From the cell containing the given text, extract its center point as [x, y] coordinate. 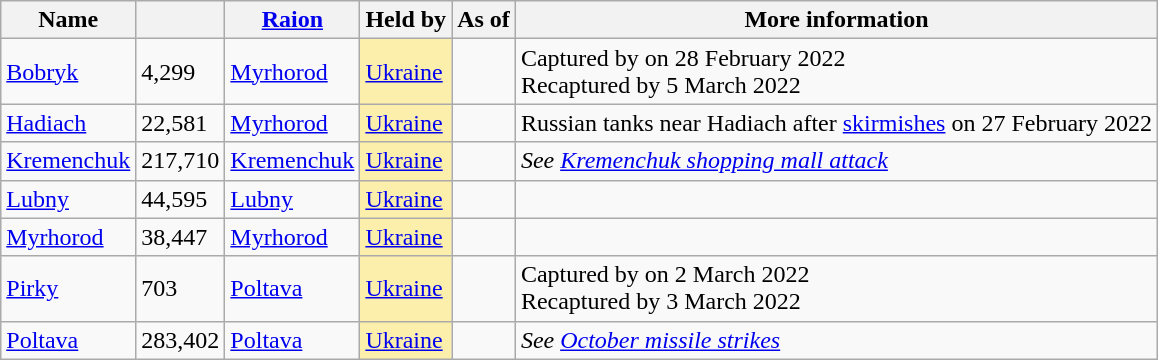
Bobryk [68, 72]
As of [484, 20]
Russian tanks near Hadiach after skirmishes on 27 February 2022 [836, 123]
Raion [292, 20]
Held by [406, 20]
Captured by on 28 February 2022 Recaptured by 5 March 2022 [836, 72]
703 [180, 288]
See Kremenchuk shopping mall attack [836, 161]
Captured by on 2 March 2022Recaptured by 3 March 2022 [836, 288]
4,299 [180, 72]
283,402 [180, 340]
Hadiach [68, 123]
Name [68, 20]
22,581 [180, 123]
Pirky [68, 288]
More information [836, 20]
217,710 [180, 161]
38,447 [180, 237]
See October missile strikes [836, 340]
44,595 [180, 199]
